Capture the cell that displays the provided text and extract its [x, y] central coordinate. 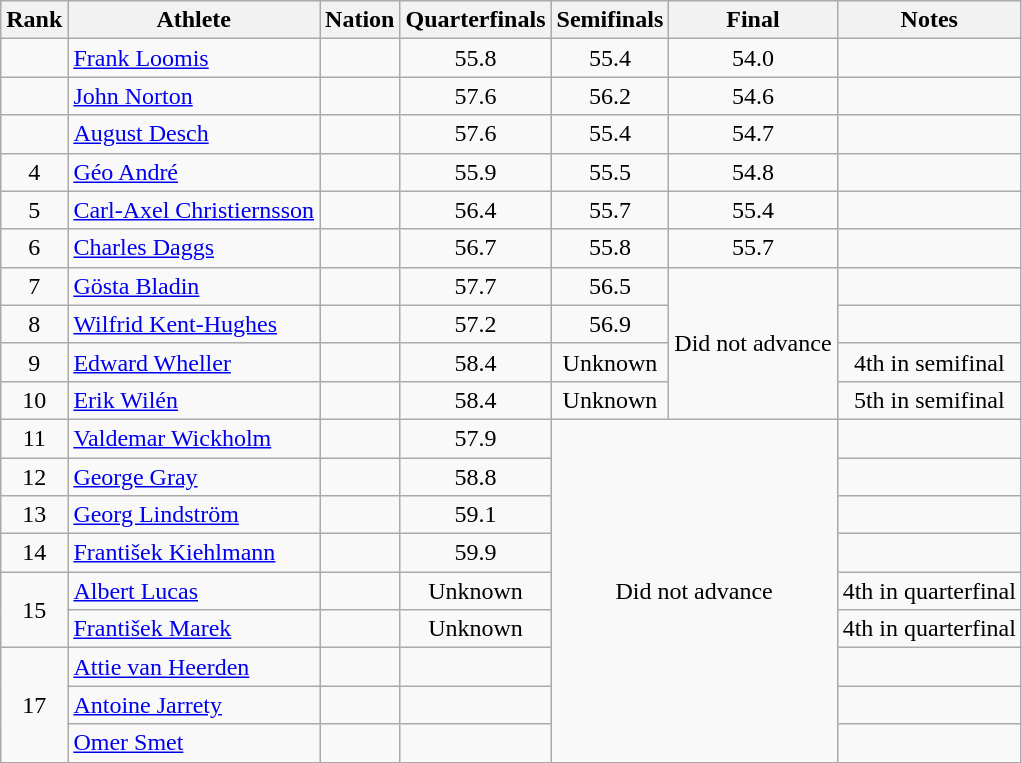
5 [34, 210]
Valdemar Wickholm [194, 438]
56.9 [610, 324]
15 [34, 610]
7 [34, 286]
56.4 [476, 210]
4 [34, 172]
Albert Lucas [194, 591]
Semifinals [610, 20]
8 [34, 324]
Carl-Axel Christiernsson [194, 210]
6 [34, 248]
Omer Smet [194, 743]
František Kiehlmann [194, 553]
9 [34, 362]
Antoine Jarrety [194, 705]
František Marek [194, 629]
August Desch [194, 134]
55.9 [476, 172]
Wilfrid Kent-Hughes [194, 324]
56.7 [476, 248]
13 [34, 515]
Rank [34, 20]
Gösta Bladin [194, 286]
57.7 [476, 286]
11 [34, 438]
54.0 [753, 58]
5th in semifinal [929, 400]
10 [34, 400]
Nation [360, 20]
4th in semifinal [929, 362]
Final [753, 20]
17 [34, 705]
54.7 [753, 134]
59.1 [476, 515]
57.2 [476, 324]
59.9 [476, 553]
Géo André [194, 172]
56.2 [610, 96]
58.8 [476, 477]
54.8 [753, 172]
14 [34, 553]
12 [34, 477]
Edward Wheller [194, 362]
Charles Daggs [194, 248]
Notes [929, 20]
Athlete [194, 20]
Quarterfinals [476, 20]
George Gray [194, 477]
54.6 [753, 96]
Frank Loomis [194, 58]
57.9 [476, 438]
John Norton [194, 96]
Attie van Heerden [194, 667]
Georg Lindström [194, 515]
Erik Wilén [194, 400]
55.5 [610, 172]
56.5 [610, 286]
